For the text-containing cell, return its midpoint in [x, y] coordinate format. 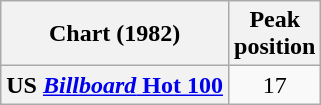
17 [275, 85]
Chart (1982) [115, 34]
US Billboard Hot 100 [115, 85]
Peakposition [275, 34]
